Detect which cell encompasses the target text, then output its [X, Y] center coordinate. 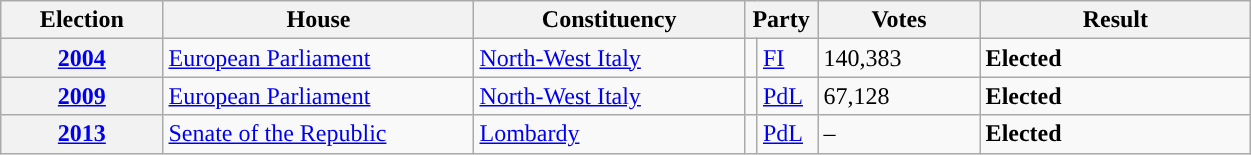
Result [1116, 20]
Constituency [609, 20]
House [318, 20]
140,383 [899, 58]
2004 [82, 58]
Party [780, 20]
Lombardy [609, 134]
2013 [82, 134]
FI [787, 58]
Votes [899, 20]
2009 [82, 96]
– [899, 134]
67,128 [899, 96]
Election [82, 20]
Senate of the Republic [318, 134]
